Locate the cell with the specified text and output its [x, y] center coordinate. 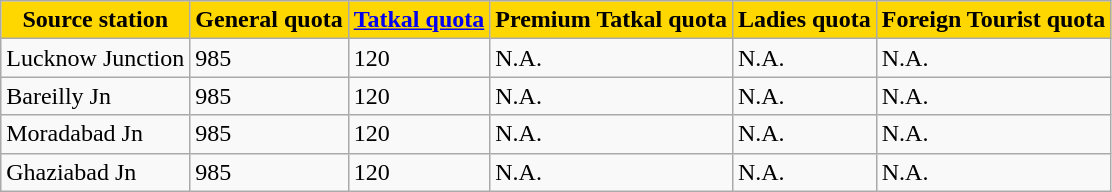
Premium Tatkal quota [612, 20]
General quota [269, 20]
Source station [96, 20]
Ghaziabad Jn [96, 172]
Ladies quota [804, 20]
Foreign Tourist quota [994, 20]
Tatkal quota [419, 20]
Moradabad Jn [96, 134]
Lucknow Junction [96, 58]
Bareilly Jn [96, 96]
